For the text-containing cell, return its midpoint in (X, Y) coordinate format. 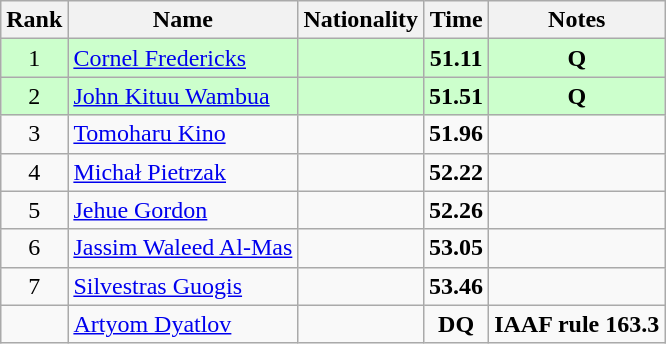
51.96 (456, 134)
51.11 (456, 58)
52.22 (456, 172)
Tomoharu Kino (183, 134)
Jehue Gordon (183, 210)
3 (34, 134)
5 (34, 210)
Time (456, 20)
Silvestras Guogis (183, 286)
53.05 (456, 248)
IAAF rule 163.3 (577, 324)
7 (34, 286)
Nationality (361, 20)
Notes (577, 20)
Michał Pietrzak (183, 172)
John Kituu Wambua (183, 96)
52.26 (456, 210)
Rank (34, 20)
Jassim Waleed Al-Mas (183, 248)
4 (34, 172)
6 (34, 248)
DQ (456, 324)
1 (34, 58)
Artyom Dyatlov (183, 324)
51.51 (456, 96)
53.46 (456, 286)
2 (34, 96)
Name (183, 20)
Cornel Fredericks (183, 58)
